Detect which cell encompasses the target text, then output its (x, y) center coordinate. 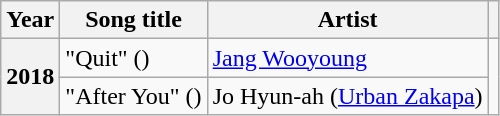
"Quit" () (134, 58)
2018 (30, 77)
Year (30, 20)
Artist (348, 20)
"After You" () (134, 96)
Song title (134, 20)
Jo Hyun-ah (Urban Zakapa) (348, 96)
Jang Wooyoung (348, 58)
